Provide the (X, Y) coordinate of the cell's center where the given text is located.  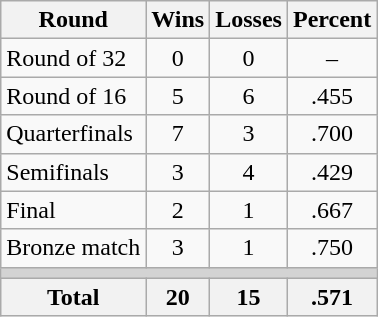
2 (178, 210)
.455 (332, 96)
Round of 16 (74, 96)
.429 (332, 172)
20 (178, 297)
– (332, 58)
Quarterfinals (74, 134)
5 (178, 96)
.750 (332, 248)
15 (249, 297)
.571 (332, 297)
Final (74, 210)
6 (249, 96)
Wins (178, 20)
Losses (249, 20)
Percent (332, 20)
Round of 32 (74, 58)
7 (178, 134)
Bronze match (74, 248)
.667 (332, 210)
4 (249, 172)
Semifinals (74, 172)
.700 (332, 134)
Total (74, 297)
Round (74, 20)
